For the text-containing cell, return its midpoint in [x, y] coordinate format. 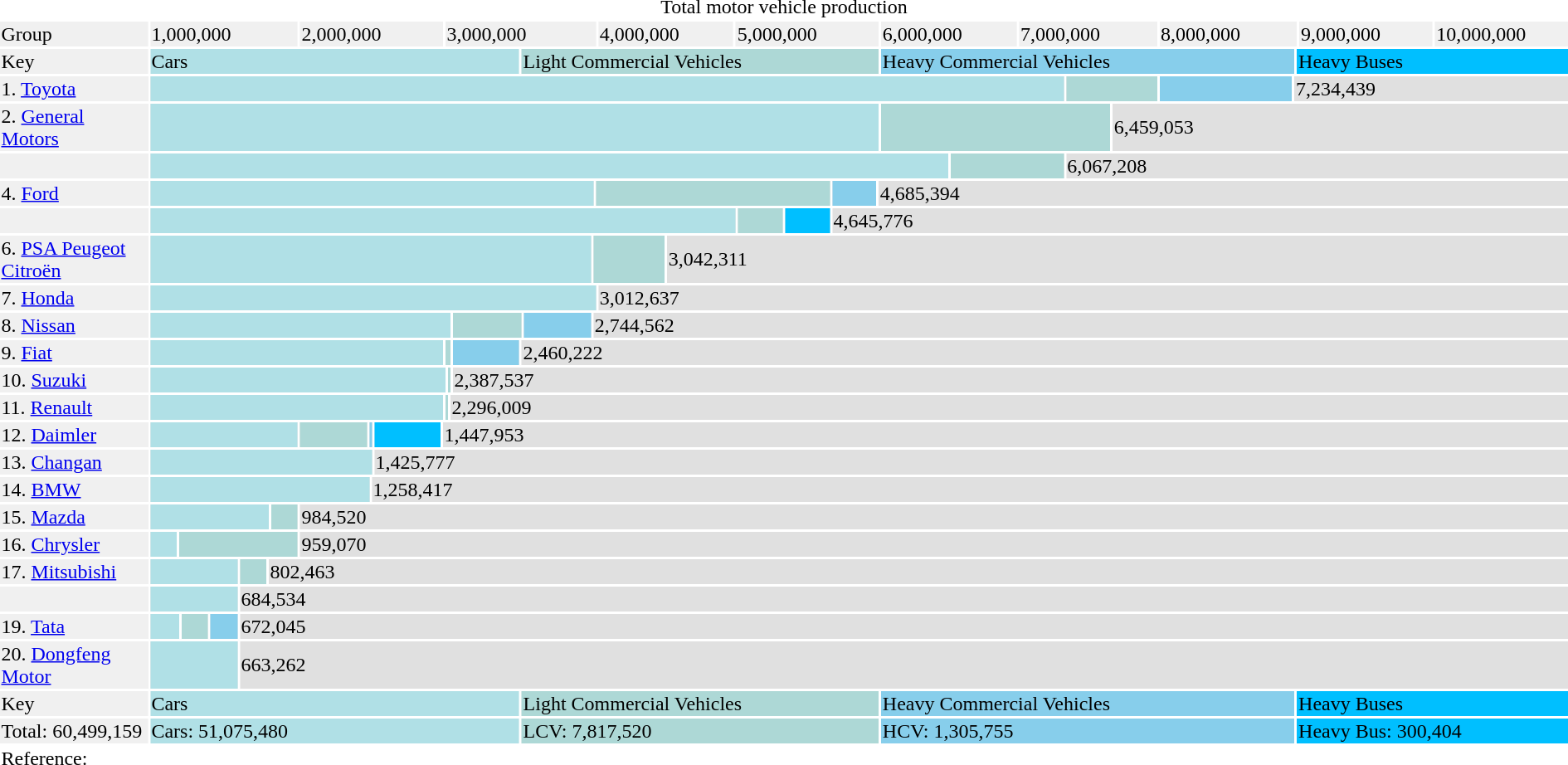
7,000,000 [1088, 34]
802,463 [918, 572]
5,000,000 [807, 34]
4. Ford [74, 193]
7. Honda [74, 298]
2,460,222 [1045, 353]
HCV: 1,305,755 [1088, 731]
2,000,000 [372, 34]
8. Nissan [74, 325]
17. Mitsubishi [74, 572]
3,000,000 [521, 34]
Heavy Bus: 300,404 [1433, 731]
4,685,394 [1223, 193]
2,296,009 [1009, 407]
1,447,953 [1006, 435]
16. Chrysler [74, 544]
1. Toyota [74, 89]
684,534 [904, 599]
6,067,208 [1317, 166]
20. Dongfeng Motor [74, 665]
19. Tata [74, 626]
1,258,417 [970, 490]
959,070 [934, 544]
6,000,000 [949, 34]
3,012,637 [1083, 298]
4,645,776 [1200, 221]
9,000,000 [1366, 34]
10. Suzuki [74, 380]
12. Daimler [74, 435]
8,000,000 [1229, 34]
13. Changan [74, 462]
672,045 [904, 626]
14. BMW [74, 490]
9. Fiat [74, 353]
Cars: 51,075,480 [335, 731]
6,459,053 [1341, 128]
6. PSA Peugeot Citroën [74, 259]
663,262 [904, 665]
1,425,777 [971, 462]
11. Renault [74, 407]
Group [74, 34]
LCV: 7,817,520 [700, 731]
4,000,000 [665, 34]
15. Mazda [74, 517]
7,234,439 [1432, 89]
Total: 60,499,159 [74, 731]
2,387,537 [1010, 380]
984,520 [934, 517]
10,000,000 [1502, 34]
2,744,562 [1080, 325]
2. General Motors [74, 128]
1,000,000 [224, 34]
3,042,311 [1118, 259]
